Detect which cell encompasses the target text, then output its [x, y] center coordinate. 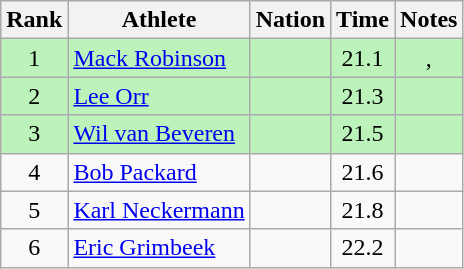
Mack Robinson [159, 58]
Bob Packard [159, 172]
6 [34, 248]
Wil van Beveren [159, 134]
4 [34, 172]
Karl Neckermann [159, 210]
2 [34, 96]
21.1 [363, 58]
1 [34, 58]
Nation [290, 20]
21.3 [363, 96]
Athlete [159, 20]
, [429, 58]
Notes [429, 20]
5 [34, 210]
21.6 [363, 172]
21.5 [363, 134]
22.2 [363, 248]
Rank [34, 20]
Time [363, 20]
Lee Orr [159, 96]
21.8 [363, 210]
Eric Grimbeek [159, 248]
3 [34, 134]
